Pinpoint the cell where the given text exists, returning its [X, Y] midpoint coordinate. 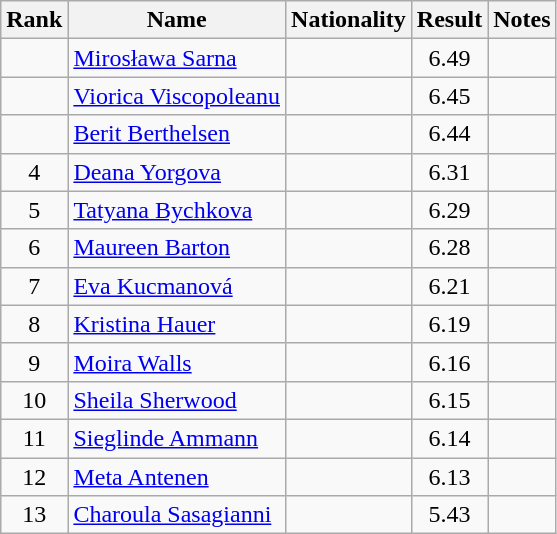
6.19 [449, 324]
Moira Walls [177, 362]
6.49 [449, 58]
6.44 [449, 134]
Kristina Hauer [177, 324]
Eva Kucmanová [177, 286]
6.14 [449, 438]
9 [34, 362]
Meta Antenen [177, 477]
10 [34, 400]
Deana Yorgova [177, 172]
Viorica Viscopoleanu [177, 96]
Name [177, 20]
7 [34, 286]
6.31 [449, 172]
6.28 [449, 248]
Berit Berthelsen [177, 134]
6.16 [449, 362]
11 [34, 438]
6 [34, 248]
6.15 [449, 400]
5 [34, 210]
6.21 [449, 286]
Charoula Sasagianni [177, 515]
Mirosława Sarna [177, 58]
Result [449, 20]
Rank [34, 20]
5.43 [449, 515]
6.45 [449, 96]
Notes [522, 20]
6.13 [449, 477]
Sheila Sherwood [177, 400]
Nationality [349, 20]
13 [34, 515]
12 [34, 477]
Tatyana Bychkova [177, 210]
Sieglinde Ammann [177, 438]
4 [34, 172]
6.29 [449, 210]
Maureen Barton [177, 248]
8 [34, 324]
